From the cell containing the given text, extract its center point as [x, y] coordinate. 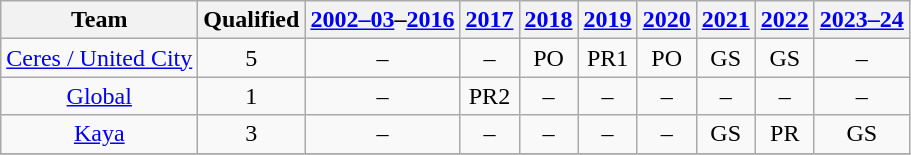
5 [252, 58]
2002–03–2016 [382, 20]
PR [784, 134]
2020 [666, 20]
1 [252, 96]
2023–24 [862, 20]
2018 [548, 20]
PR1 [608, 58]
Ceres / United City [100, 58]
PR2 [490, 96]
3 [252, 134]
Global [100, 96]
2019 [608, 20]
Qualified [252, 20]
Kaya [100, 134]
Team [100, 20]
2021 [726, 20]
2022 [784, 20]
2017 [490, 20]
